From the cell containing the given text, extract its center point as (X, Y) coordinate. 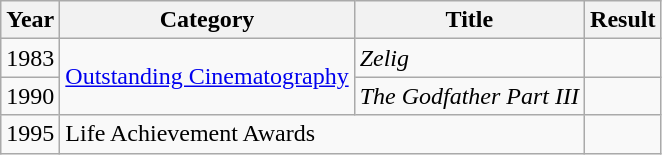
Year (30, 20)
1995 (30, 134)
The Godfather Part III (469, 96)
1990 (30, 96)
1983 (30, 58)
Title (469, 20)
Result (623, 20)
Zelig (469, 58)
Outstanding Cinematography (207, 77)
Category (207, 20)
Life Achievement Awards (322, 134)
